Return the [x, y] coordinate for the center point of the cell that contains the specified text.  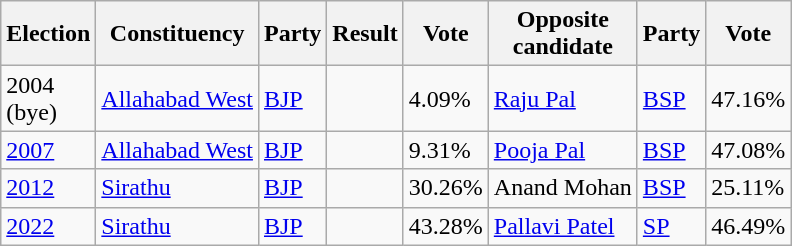
2007 [48, 150]
Raju Pal [562, 98]
Anand Mohan [562, 188]
Result [365, 34]
Oppositecandidate [562, 34]
Constituency [178, 34]
4.09% [446, 98]
SP [671, 226]
9.31% [446, 150]
2004(bye) [48, 98]
25.11% [748, 188]
30.26% [446, 188]
Pooja Pal [562, 150]
Election [48, 34]
2012 [48, 188]
46.49% [748, 226]
47.16% [748, 98]
47.08% [748, 150]
Pallavi Patel [562, 226]
43.28% [446, 226]
2022 [48, 226]
